From the cell containing the given text, extract its center point as [X, Y] coordinate. 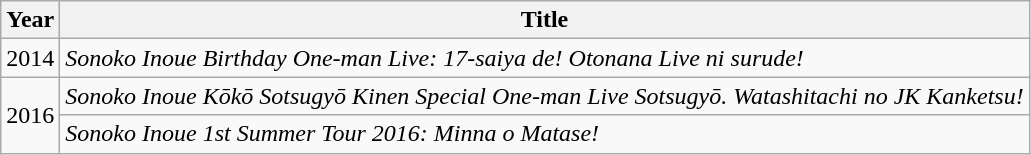
Sonoko Inoue 1st Summer Tour 2016: Minna o Matase! [544, 134]
Sonoko Inoue Birthday One-man Live: 17-saiya de! Otonana Live ni surude! [544, 58]
Sonoko Inoue Kōkō Sotsugyō Kinen Special One-man Live Sotsugyō. Watashitachi no JK Kanketsu! [544, 96]
2014 [30, 58]
2016 [30, 115]
Year [30, 20]
Title [544, 20]
